For the text-containing cell, return its midpoint in (x, y) coordinate format. 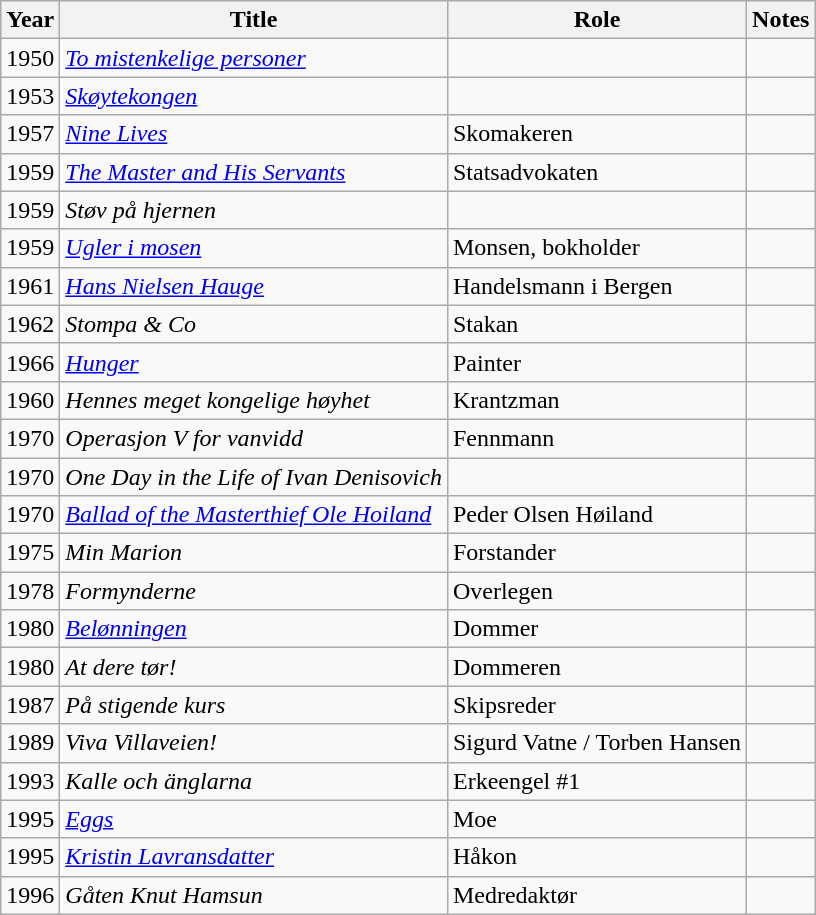
To mistenkelige personer (254, 58)
Peder Olsen Høiland (596, 515)
Nine Lives (254, 134)
Erkeengel #1 (596, 781)
Sigurd Vatne / Torben Hansen (596, 743)
Kalle och änglarna (254, 781)
Role (596, 20)
1993 (30, 781)
Hans Nielsen Hauge (254, 286)
Medredaktør (596, 895)
1987 (30, 705)
Fennmann (596, 438)
Hunger (254, 362)
På stigende kurs (254, 705)
Støv på hjernen (254, 210)
Eggs (254, 819)
1966 (30, 362)
The Master and His Servants (254, 172)
1996 (30, 895)
Ugler i mosen (254, 248)
Year (30, 20)
Håkon (596, 857)
Belønningen (254, 629)
1989 (30, 743)
Stakan (596, 324)
Skipsreder (596, 705)
Painter (596, 362)
Stompa & Co (254, 324)
1960 (30, 400)
1961 (30, 286)
Operasjon V for vanvidd (254, 438)
Min Marion (254, 553)
Forstander (596, 553)
1978 (30, 591)
Hennes meget kongelige høyhet (254, 400)
Statsadvokaten (596, 172)
1962 (30, 324)
At dere tør! (254, 667)
Skøytekongen (254, 96)
Overlegen (596, 591)
1957 (30, 134)
Dommer (596, 629)
Ballad of the Masterthief Ole Hoiland (254, 515)
1950 (30, 58)
One Day in the Life of Ivan Denisovich (254, 477)
1975 (30, 553)
Skomakeren (596, 134)
Moe (596, 819)
Formynderne (254, 591)
Handelsmann i Bergen (596, 286)
Title (254, 20)
Kristin Lavransdatter (254, 857)
1953 (30, 96)
Krantzman (596, 400)
Monsen, bokholder (596, 248)
Dommeren (596, 667)
Notes (781, 20)
Viva Villaveien! (254, 743)
Gåten Knut Hamsun (254, 895)
